Pinpoint the cell where the given text exists, returning its (x, y) midpoint coordinate. 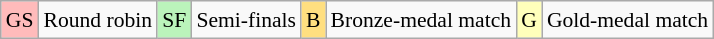
Bronze-medal match (422, 20)
Semi-finals (246, 20)
Gold-medal match (628, 20)
SF (174, 20)
G (529, 20)
B (314, 20)
GS (20, 20)
Round robin (98, 20)
